From the cell containing the given text, extract its center point as [x, y] coordinate. 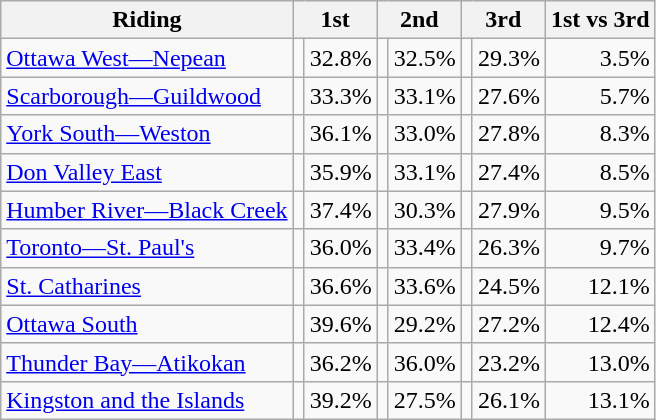
York South—Weston [147, 134]
30.3% [424, 210]
27.8% [508, 134]
29.3% [508, 58]
Toronto—St. Paul's [147, 248]
26.3% [508, 248]
Thunder Bay—Atikokan [147, 362]
36.1% [340, 134]
33.0% [424, 134]
9.7% [600, 248]
Don Valley East [147, 172]
36.2% [340, 362]
39.6% [340, 324]
39.2% [340, 400]
27.6% [508, 96]
36.6% [340, 286]
13.1% [600, 400]
Ottawa West—Nepean [147, 58]
33.4% [424, 248]
5.7% [600, 96]
32.8% [340, 58]
2nd [419, 20]
29.2% [424, 324]
33.6% [424, 286]
Humber River—Black Creek [147, 210]
27.4% [508, 172]
23.2% [508, 362]
3.5% [600, 58]
1st [335, 20]
27.2% [508, 324]
1st vs 3rd [600, 20]
35.9% [340, 172]
33.3% [340, 96]
13.0% [600, 362]
27.9% [508, 210]
Kingston and the Islands [147, 400]
Ottawa South [147, 324]
9.5% [600, 210]
Riding [147, 20]
St. Catharines [147, 286]
12.4% [600, 324]
26.1% [508, 400]
37.4% [340, 210]
8.3% [600, 134]
12.1% [600, 286]
32.5% [424, 58]
24.5% [508, 286]
27.5% [424, 400]
3rd [503, 20]
Scarborough—Guildwood [147, 96]
8.5% [600, 172]
